Search for the cell housing the specified text and yield its (X, Y) center coordinate. 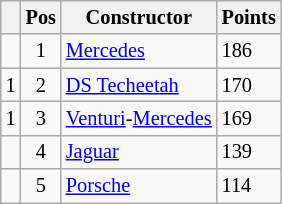
DS Techeetah (139, 85)
Points (249, 17)
Pos (41, 17)
Jaguar (139, 152)
114 (249, 186)
139 (249, 152)
169 (249, 118)
4 (41, 152)
170 (249, 85)
Porsche (139, 186)
2 (41, 85)
3 (41, 118)
Venturi-Mercedes (139, 118)
Mercedes (139, 51)
Constructor (139, 17)
186 (249, 51)
5 (41, 186)
